Identify which cell holds the provided text, then report its (X, Y) central coordinate. 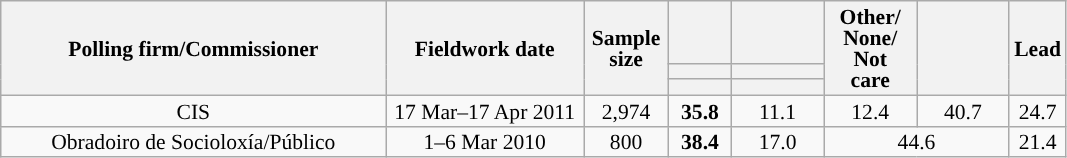
Sample size (626, 48)
40.7 (962, 110)
17.0 (778, 142)
CIS (194, 110)
24.7 (1038, 110)
44.6 (916, 142)
Polling firm/Commissioner (194, 48)
12.4 (870, 110)
Other/None/Notcare (870, 48)
Fieldwork date (485, 48)
38.4 (700, 142)
21.4 (1038, 142)
11.1 (778, 110)
2,974 (626, 110)
800 (626, 142)
35.8 (700, 110)
Lead (1038, 48)
Obradoiro de Socioloxía/Público (194, 142)
1–6 Mar 2010 (485, 142)
17 Mar–17 Apr 2011 (485, 110)
